Identify which cell holds the provided text, then report its (X, Y) central coordinate. 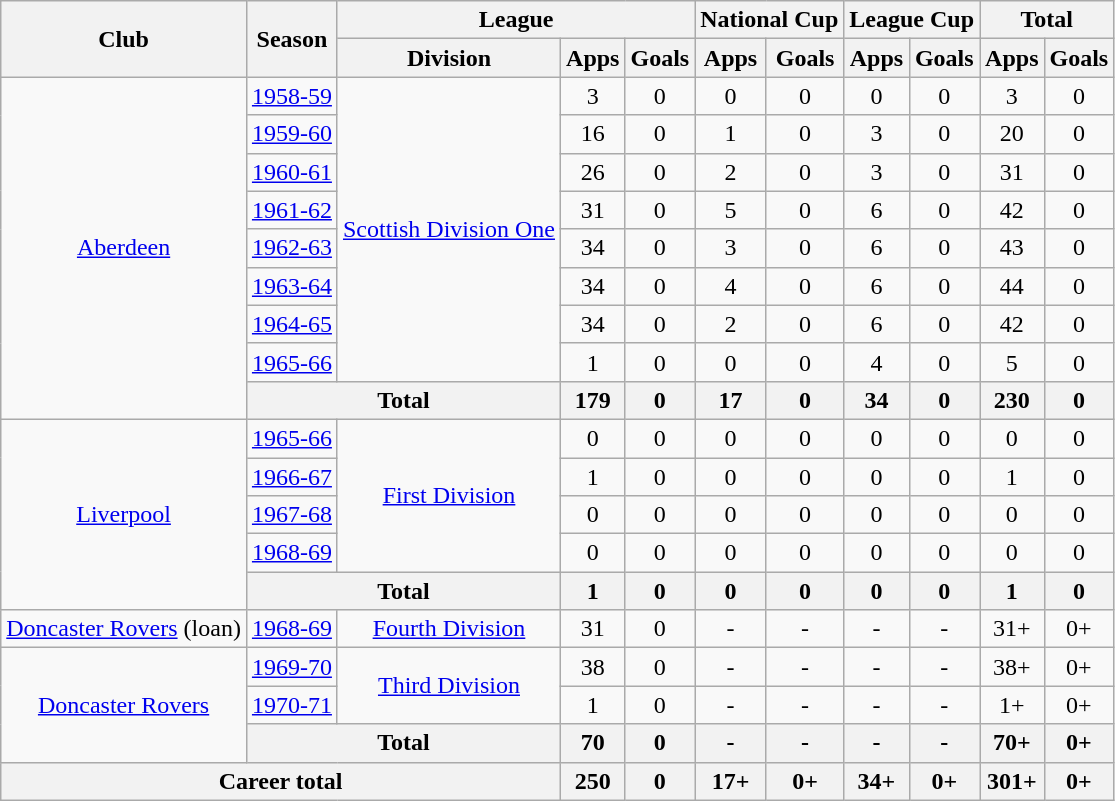
Career total (281, 781)
26 (593, 172)
League (516, 20)
1+ (1012, 705)
38 (593, 667)
National Cup (770, 20)
1967-68 (292, 515)
1963-64 (292, 286)
League Cup (912, 20)
31+ (1012, 629)
Club (124, 39)
1961-62 (292, 210)
16 (593, 134)
1962-63 (292, 248)
1959-60 (292, 134)
250 (593, 781)
1966-67 (292, 477)
38+ (1012, 667)
301+ (1012, 781)
Division (448, 58)
First Division (448, 495)
1970-71 (292, 705)
70 (593, 743)
Doncaster Rovers (124, 705)
Third Division (448, 686)
Doncaster Rovers (loan) (124, 629)
Liverpool (124, 514)
70+ (1012, 743)
1969-70 (292, 667)
34+ (876, 781)
43 (1012, 248)
1964-65 (292, 324)
44 (1012, 286)
1958-59 (292, 96)
1960-61 (292, 172)
Fourth Division (448, 629)
17 (731, 400)
Season (292, 39)
Scottish Division One (448, 229)
Aberdeen (124, 248)
20 (1012, 134)
179 (593, 400)
230 (1012, 400)
17+ (731, 781)
